Extract the [x, y] coordinate from the center of the cell holding the provided text.  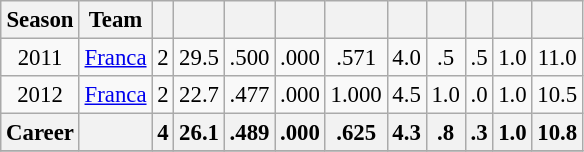
Career [40, 133]
.571 [356, 58]
.477 [249, 95]
10.5 [557, 95]
4.0 [406, 58]
1.000 [356, 95]
.8 [446, 133]
Season [40, 20]
Team [116, 20]
.3 [479, 133]
22.7 [199, 95]
.625 [356, 133]
2012 [40, 95]
.0 [479, 95]
10.8 [557, 133]
.489 [249, 133]
4.3 [406, 133]
26.1 [199, 133]
2011 [40, 58]
4.5 [406, 95]
.500 [249, 58]
4 [163, 133]
29.5 [199, 58]
11.0 [557, 58]
